Locate the cell with the specified text and output its (X, Y) center coordinate. 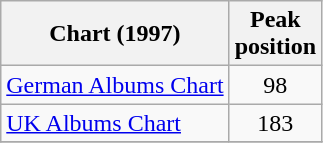
Chart (1997) (115, 34)
UK Albums Chart (115, 123)
Peakposition (275, 34)
183 (275, 123)
98 (275, 85)
German Albums Chart (115, 85)
